Output the [x, y] coordinate of the center of the cell containing the given text.  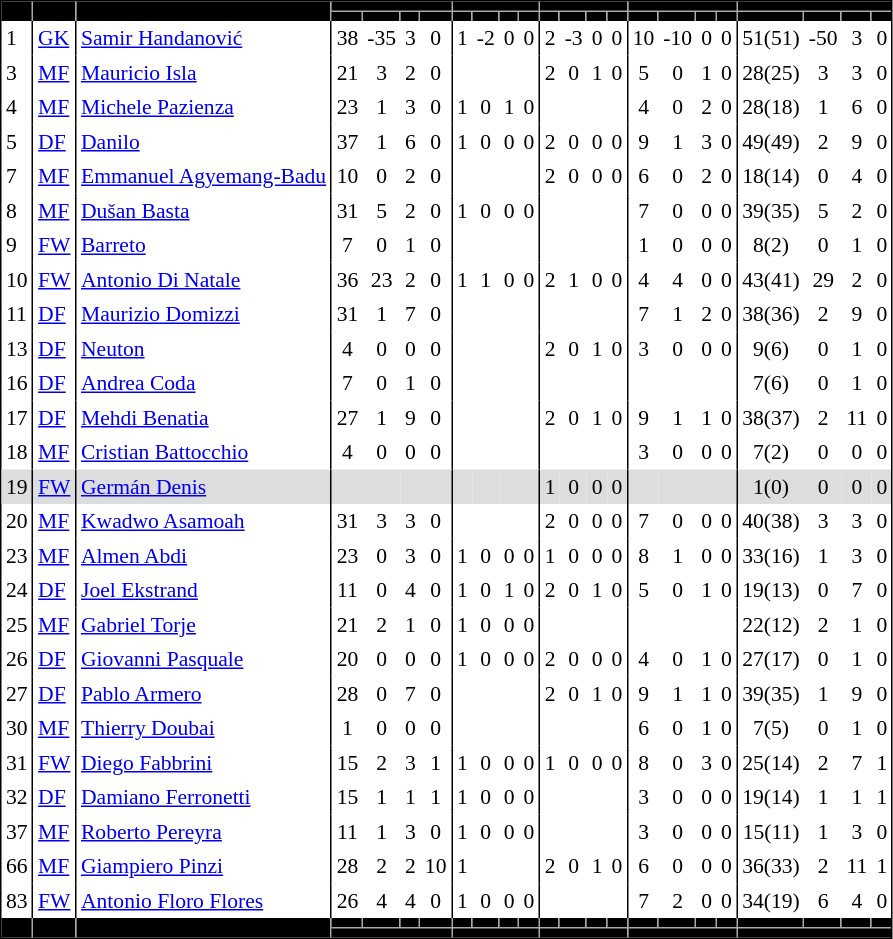
43(41) [772, 279]
7(5) [772, 728]
33(16) [772, 555]
Neuton [204, 349]
34(19) [772, 901]
Giampiero Pinzi [204, 866]
40(38) [772, 521]
25(14) [772, 763]
Antonio Di Natale [204, 279]
7(6) [772, 383]
30 [18, 728]
Gabriel Torje [204, 625]
13 [18, 349]
Kwadwo Asamoah [204, 521]
Pablo Armero [204, 693]
Maurizio Domizzi [204, 314]
Barreto [204, 245]
24 [18, 590]
28(18) [772, 107]
Samir Handanović [204, 38]
Dušan Basta [204, 211]
Andrea Coda [204, 383]
28(25) [772, 73]
-35 [382, 38]
-50 [823, 38]
19(13) [772, 590]
27(17) [772, 659]
19 [18, 487]
Michele Pazienza [204, 107]
49(49) [772, 141]
Almen Abdi [204, 555]
Antonio Floro Flores [204, 901]
Joel Ekstrand [204, 590]
25 [18, 625]
22(12) [772, 625]
38(36) [772, 314]
-3 [574, 38]
51(51) [772, 38]
36 [348, 279]
38(37) [772, 417]
Danilo [204, 141]
38 [348, 38]
9(6) [772, 349]
29 [823, 279]
Roberto Pereyra [204, 831]
Mauricio Isla [204, 73]
Mehdi Benatia [204, 417]
1(0) [772, 487]
18(14) [772, 176]
18 [18, 452]
-2 [486, 38]
66 [18, 866]
Giovanni Pasquale [204, 659]
Damiano Ferronetti [204, 797]
8(2) [772, 245]
Germán Denis [204, 487]
Emmanuel Agyemang-Badu [204, 176]
15(11) [772, 831]
17 [18, 417]
83 [18, 901]
GK [56, 38]
7(2) [772, 452]
Cristian Battocchio [204, 452]
36(33) [772, 866]
19(14) [772, 797]
-10 [678, 38]
16 [18, 383]
Diego Fabbrini [204, 763]
32 [18, 797]
Thierry Doubai [204, 728]
